Locate the cell with the specified text and output its (X, Y) center coordinate. 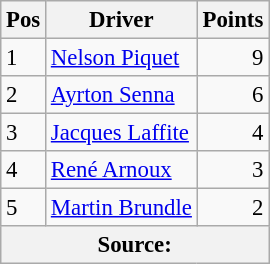
Points (232, 20)
Pos (24, 20)
Driver (122, 20)
Ayrton Senna (122, 95)
Jacques Laffite (122, 133)
Nelson Piquet (122, 58)
Martin Brundle (122, 208)
5 (24, 208)
René Arnoux (122, 170)
6 (232, 95)
1 (24, 58)
Source: (135, 245)
9 (232, 58)
